From the cell containing the given text, extract its center point as [X, Y] coordinate. 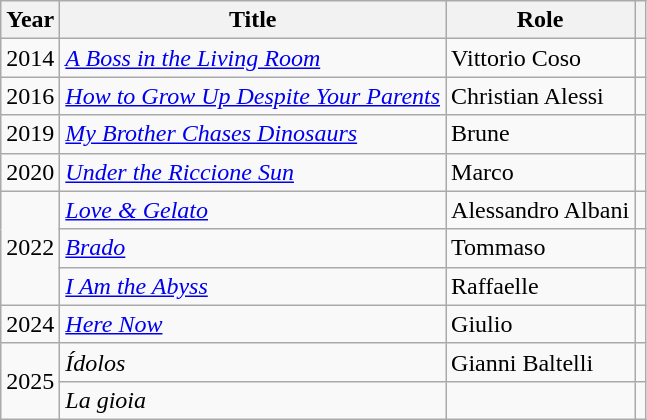
Under the Riccione Sun [253, 172]
2024 [30, 324]
Christian Alessi [540, 96]
Gianni Baltelli [540, 362]
Tommaso [540, 248]
Vittorio Coso [540, 58]
Giulio [540, 324]
Love & Gelato [253, 210]
Brune [540, 134]
A Boss in the Living Room [253, 58]
Brado [253, 248]
Here Now [253, 324]
Role [540, 20]
2022 [30, 248]
Marco [540, 172]
Raffaelle [540, 286]
2025 [30, 381]
2019 [30, 134]
Ídolos [253, 362]
Title [253, 20]
Alessandro Albani [540, 210]
I Am the Abyss [253, 286]
2014 [30, 58]
How to Grow Up Despite Your Parents [253, 96]
Year [30, 20]
2016 [30, 96]
2020 [30, 172]
La gioia [253, 400]
My Brother Chases Dinosaurs [253, 134]
